Search for the cell housing the specified text and yield its [x, y] center coordinate. 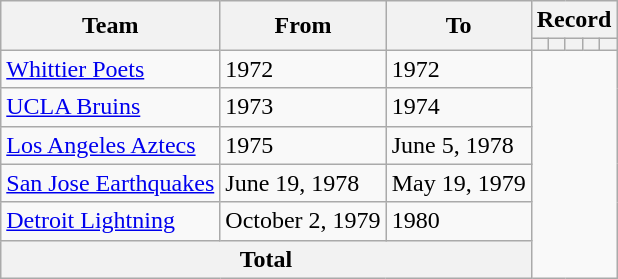
From [303, 26]
Team [110, 26]
1973 [303, 107]
To [458, 26]
Detroit Lightning [110, 221]
Record [574, 20]
1975 [303, 145]
June 5, 1978 [458, 145]
UCLA Bruins [110, 107]
San Jose Earthquakes [110, 183]
Whittier Poets [110, 69]
Total [266, 259]
1974 [458, 107]
May 19, 1979 [458, 183]
October 2, 1979 [303, 221]
June 19, 1978 [303, 183]
Los Angeles Aztecs [110, 145]
1980 [458, 221]
